Return the (x, y) coordinate for the center point of the cell that contains the specified text.  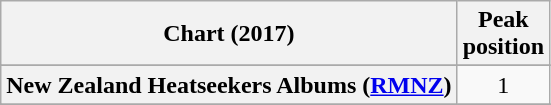
Peak position (503, 34)
Chart (2017) (229, 34)
1 (503, 85)
New Zealand Heatseekers Albums (RMNZ) (229, 85)
